From the cell containing the given text, extract its center point as (X, Y) coordinate. 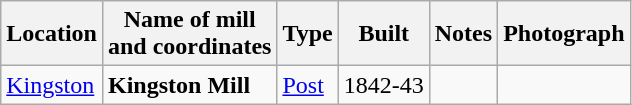
Built (384, 34)
Post (308, 85)
Kingston (52, 85)
Location (52, 34)
Name of milland coordinates (189, 34)
1842-43 (384, 85)
Photograph (564, 34)
Type (308, 34)
Notes (463, 34)
Kingston Mill (189, 85)
